Provide the [x, y] coordinate of the cell's center where the given text is located.  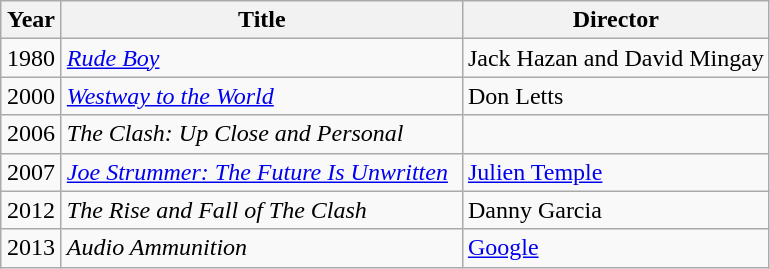
2006 [32, 134]
2013 [32, 248]
Jack Hazan and David Mingay [616, 58]
Audio Ammunition [262, 248]
Google [616, 248]
2000 [32, 96]
2012 [32, 210]
Year [32, 20]
Westway to the World [262, 96]
Director [616, 20]
2007 [32, 172]
The Clash: Up Close and Personal [262, 134]
Title [262, 20]
1980 [32, 58]
Don Letts [616, 96]
The Rise and Fall of The Clash [262, 210]
Danny Garcia [616, 210]
Rude Boy [262, 58]
Joe Strummer: The Future Is Unwritten [262, 172]
Julien Temple [616, 172]
